From the cell containing the given text, extract its center point as [X, Y] coordinate. 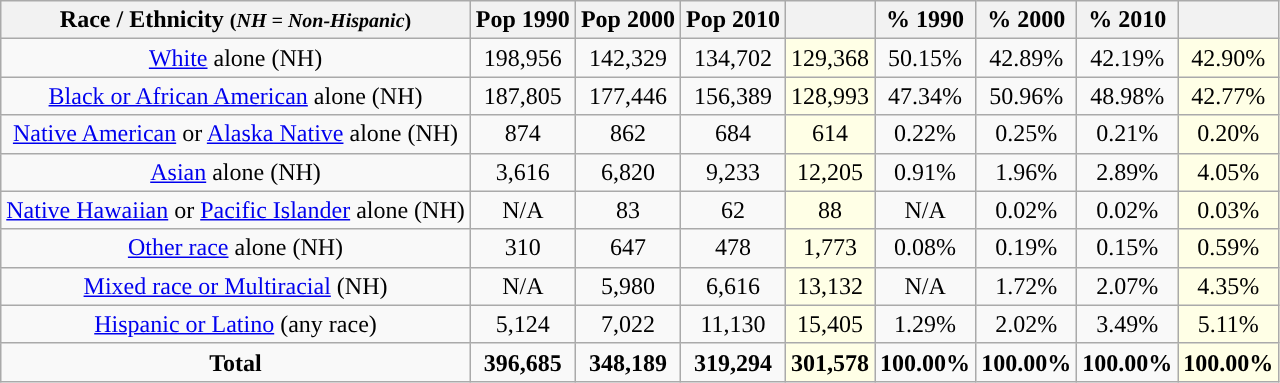
3.49% [1128, 324]
88 [830, 210]
4.35% [1228, 286]
1.29% [926, 324]
3,616 [522, 172]
Other race alone (NH) [236, 248]
% 1990 [926, 20]
5,124 [522, 324]
6,820 [628, 172]
11,130 [732, 324]
Total [236, 362]
1.72% [1026, 286]
2.89% [1128, 172]
0.91% [926, 172]
Pop 2000 [628, 20]
0.03% [1228, 210]
Native Hawaiian or Pacific Islander alone (NH) [236, 210]
Race / Ethnicity (NH = Non-Hispanic) [236, 20]
128,993 [830, 96]
62 [732, 210]
319,294 [732, 362]
Asian alone (NH) [236, 172]
6,616 [732, 286]
0.25% [1026, 134]
2.02% [1026, 324]
0.59% [1228, 248]
156,389 [732, 96]
874 [522, 134]
348,189 [628, 362]
301,578 [830, 362]
0.08% [926, 248]
15,405 [830, 324]
Hispanic or Latino (any race) [236, 324]
396,685 [522, 362]
614 [830, 134]
48.98% [1128, 96]
862 [628, 134]
42.77% [1228, 96]
134,702 [732, 58]
647 [628, 248]
129,368 [830, 58]
% 2000 [1026, 20]
0.19% [1026, 248]
50.15% [926, 58]
5,980 [628, 286]
Pop 2010 [732, 20]
684 [732, 134]
13,132 [830, 286]
Pop 1990 [522, 20]
2.07% [1128, 286]
4.05% [1228, 172]
0.20% [1228, 134]
Black or African American alone (NH) [236, 96]
83 [628, 210]
42.90% [1228, 58]
9,233 [732, 172]
0.15% [1128, 248]
Mixed race or Multiracial (NH) [236, 286]
50.96% [1026, 96]
% 2010 [1128, 20]
White alone (NH) [236, 58]
1,773 [830, 248]
1.96% [1026, 172]
Native American or Alaska Native alone (NH) [236, 134]
12,205 [830, 172]
42.89% [1026, 58]
42.19% [1128, 58]
0.22% [926, 134]
198,956 [522, 58]
0.21% [1128, 134]
310 [522, 248]
142,329 [628, 58]
177,446 [628, 96]
47.34% [926, 96]
5.11% [1228, 324]
187,805 [522, 96]
7,022 [628, 324]
478 [732, 248]
